Provide the [X, Y] coordinate of the cell's center where the given text is located.  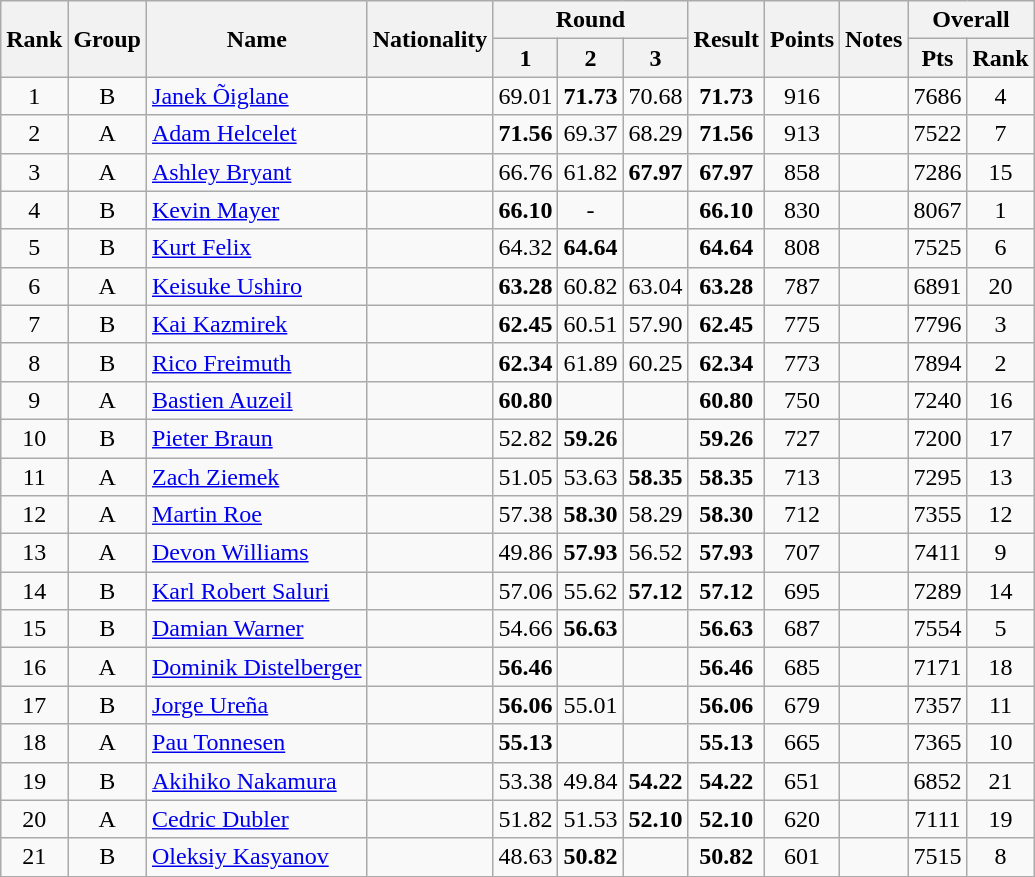
7894 [938, 362]
7295 [938, 477]
7200 [938, 438]
858 [802, 172]
7171 [938, 667]
Overall [971, 20]
Name [258, 39]
7554 [938, 629]
57.38 [526, 515]
787 [802, 286]
51.05 [526, 477]
Bastien Auzeil [258, 400]
68.29 [656, 134]
7365 [938, 743]
Dominik Distelberger [258, 667]
Damian Warner [258, 629]
7111 [938, 819]
52.82 [526, 438]
Kurt Felix [258, 248]
916 [802, 96]
Keisuke Ushiro [258, 286]
7522 [938, 134]
6891 [938, 286]
53.63 [590, 477]
Zach Ziemek [258, 477]
60.51 [590, 324]
6852 [938, 781]
69.01 [526, 96]
7286 [938, 172]
750 [802, 400]
61.89 [590, 362]
Adam Helcelet [258, 134]
679 [802, 705]
55.62 [590, 591]
Group [108, 39]
7796 [938, 324]
620 [802, 819]
60.25 [656, 362]
51.53 [590, 819]
53.38 [526, 781]
685 [802, 667]
Oleksiy Kasyanov [258, 857]
7525 [938, 248]
Notes [874, 39]
7355 [938, 515]
70.68 [656, 96]
775 [802, 324]
- [590, 210]
8067 [938, 210]
58.29 [656, 515]
64.32 [526, 248]
773 [802, 362]
830 [802, 210]
49.84 [590, 781]
Nationality [430, 39]
7357 [938, 705]
Kevin Mayer [258, 210]
687 [802, 629]
69.37 [590, 134]
48.63 [526, 857]
Pts [938, 58]
Pieter Braun [258, 438]
651 [802, 781]
Janek Õiglane [258, 96]
713 [802, 477]
913 [802, 134]
665 [802, 743]
66.76 [526, 172]
Cedric Dubler [258, 819]
601 [802, 857]
Akihiko Nakamura [258, 781]
712 [802, 515]
63.04 [656, 286]
60.82 [590, 286]
51.82 [526, 819]
7515 [938, 857]
56.52 [656, 553]
7240 [938, 400]
808 [802, 248]
54.66 [526, 629]
61.82 [590, 172]
Devon Williams [258, 553]
55.01 [590, 705]
Ashley Bryant [258, 172]
Martin Roe [258, 515]
7686 [938, 96]
Round [590, 20]
Pau Tonnesen [258, 743]
Result [726, 39]
57.06 [526, 591]
695 [802, 591]
Kai Kazmirek [258, 324]
707 [802, 553]
727 [802, 438]
Rico Freimuth [258, 362]
Karl Robert Saluri [258, 591]
57.90 [656, 324]
49.86 [526, 553]
7411 [938, 553]
7289 [938, 591]
Jorge Ureña [258, 705]
Points [802, 39]
